Scan for the cell matching the given text and deliver its (x, y) coordinate at center. 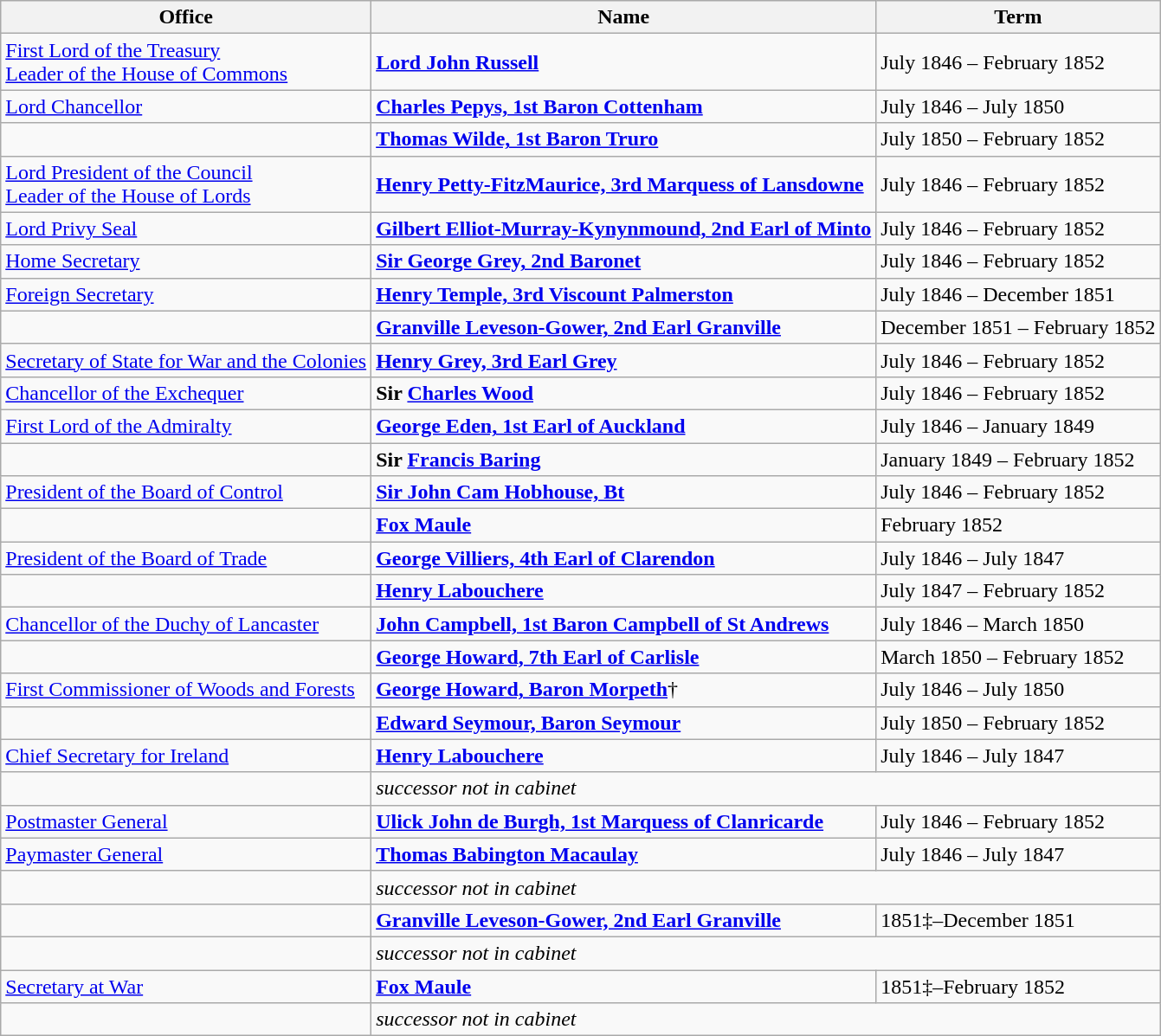
February 1852 (1018, 525)
Sir George Grey, 2nd Baronet (623, 261)
George Eden, 1st Earl of Auckland (623, 426)
Sir Charles Wood (623, 393)
Office (186, 17)
Sir Francis Baring (623, 460)
George Villiers, 4th Earl of Clarendon (623, 558)
Lord Chancellor (186, 106)
Charles Pepys, 1st Baron Cottenham (623, 106)
Edward Seymour, Baron Seymour (623, 723)
George Howard, 7th Earl of Carlisle (623, 657)
Term (1018, 17)
Lord Privy Seal (186, 228)
July 1847 – February 1852 (1018, 591)
Chancellor of the Exchequer (186, 393)
Home Secretary (186, 261)
First Commissioner of Woods and Forests (186, 690)
John Campbell, 1st Baron Campbell of St Andrews (623, 624)
July 1846 – December 1851 (1018, 294)
Gilbert Elliot-Murray-Kynynmound, 2nd Earl of Minto (623, 228)
George Howard, Baron Morpeth† (623, 690)
Thomas Babington Macaulay (623, 854)
First Lord of the TreasuryLeader of the House of Commons (186, 62)
1851‡–February 1852 (1018, 986)
1851‡–December 1851 (1018, 920)
President of the Board of Control (186, 492)
Thomas Wilde, 1st Baron Truro (623, 139)
Name (623, 17)
Henry Temple, 3rd Viscount Palmerston (623, 294)
President of the Board of Trade (186, 558)
Postmaster General (186, 821)
July 1846 – January 1849 (1018, 426)
December 1851 – February 1852 (1018, 327)
Chancellor of the Duchy of Lancaster (186, 624)
March 1850 – February 1852 (1018, 657)
Secretary of State for War and the Colonies (186, 360)
Foreign Secretary (186, 294)
Ulick John de Burgh, 1st Marquess of Clanricarde (623, 821)
Secretary at War (186, 986)
First Lord of the Admiralty (186, 426)
Henry Petty-FitzMaurice, 3rd Marquess of Lansdowne (623, 183)
Lord President of the CouncilLeader of the House of Lords (186, 183)
Chief Secretary for Ireland (186, 756)
Sir John Cam Hobhouse, Bt (623, 492)
Henry Grey, 3rd Earl Grey (623, 360)
Lord John Russell (623, 62)
Paymaster General (186, 854)
January 1849 – February 1852 (1018, 460)
July 1846 – March 1850 (1018, 624)
